Search for the cell housing the specified text and yield its [x, y] center coordinate. 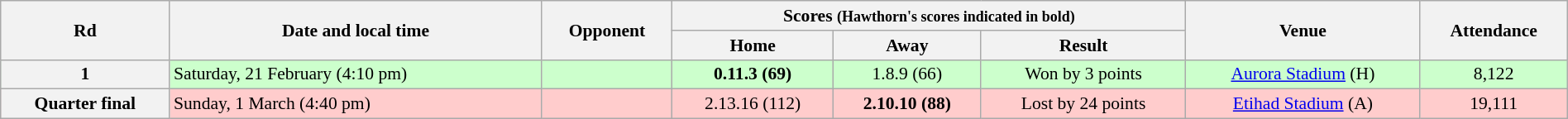
Venue [1303, 30]
Saturday, 21 February (4:10 pm) [356, 74]
Away [906, 45]
Home [753, 45]
Etihad Stadium (A) [1303, 104]
Opponent [607, 30]
2.10.10 (88) [906, 104]
0.11.3 (69) [753, 74]
Lost by 24 points [1083, 104]
19,111 [1494, 104]
Scores (Hawthorn's scores indicated in bold) [930, 16]
Attendance [1494, 30]
Won by 3 points [1083, 74]
Quarter final [85, 104]
Aurora Stadium (H) [1303, 74]
Sunday, 1 March (4:40 pm) [356, 104]
8,122 [1494, 74]
Rd [85, 30]
2.13.16 (112) [753, 104]
1.8.9 (66) [906, 74]
1 [85, 74]
Date and local time [356, 30]
Result [1083, 45]
